From the cell containing the given text, extract its center point as [X, Y] coordinate. 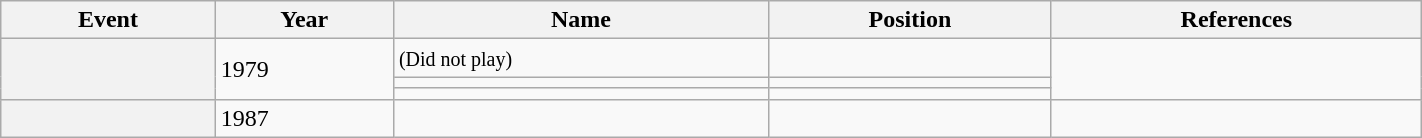
Year [304, 20]
Position [910, 20]
1979 [304, 69]
References [1236, 20]
1987 [304, 118]
Event [108, 20]
(Did not play) [580, 58]
Name [580, 20]
